Pinpoint the cell where the given text exists, returning its [X, Y] midpoint coordinate. 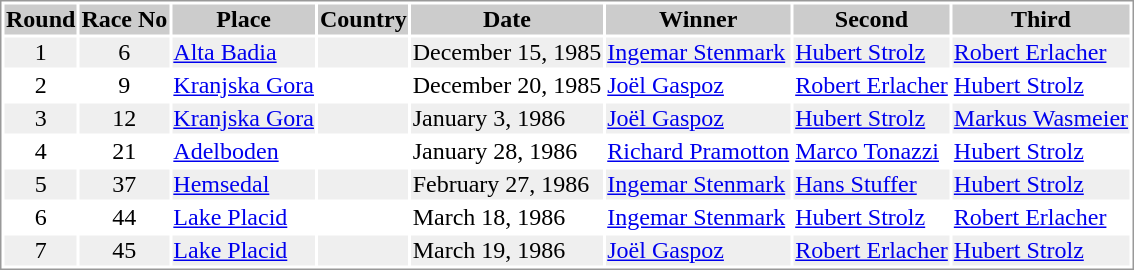
12 [124, 119]
March 18, 1986 [507, 217]
February 27, 1986 [507, 185]
45 [124, 251]
Place [244, 19]
December 15, 1985 [507, 53]
1 [40, 53]
March 19, 1986 [507, 251]
Markus Wasmeier [1040, 119]
Round [40, 19]
December 20, 1985 [507, 85]
21 [124, 151]
Hemsedal [244, 185]
Race No [124, 19]
January 3, 1986 [507, 119]
January 28, 1986 [507, 151]
37 [124, 185]
2 [40, 85]
Marco Tonazzi [872, 151]
9 [124, 85]
7 [40, 251]
4 [40, 151]
Second [872, 19]
Winner [698, 19]
5 [40, 185]
Hans Stuffer [872, 185]
Richard Pramotton [698, 151]
Country [363, 19]
44 [124, 217]
3 [40, 119]
Adelboden [244, 151]
Third [1040, 19]
Alta Badia [244, 53]
Date [507, 19]
